Search for the cell housing the specified text and yield its [X, Y] center coordinate. 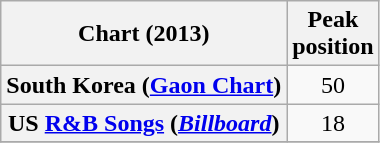
Peakposition [333, 34]
South Korea (Gaon Chart) [144, 85]
US R&B Songs (Billboard) [144, 123]
18 [333, 123]
Chart (2013) [144, 34]
50 [333, 85]
